Return [X, Y] of the center of cell containing provided text 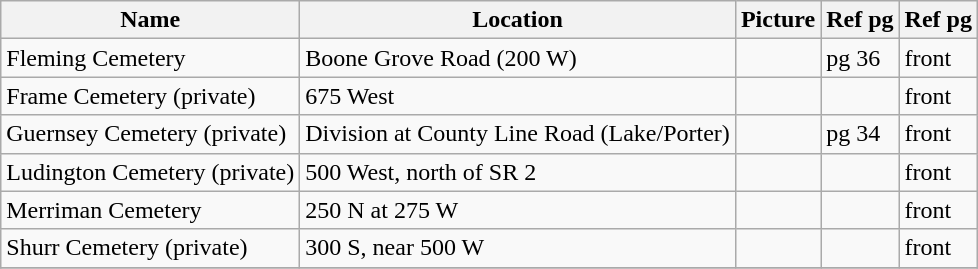
Frame Cemetery (private) [150, 96]
500 West, north of SR 2 [518, 172]
Merriman Cemetery [150, 210]
Picture [778, 20]
Shurr Cemetery (private) [150, 248]
Division at County Line Road (Lake/Porter) [518, 134]
Name [150, 20]
300 S, near 500 W [518, 248]
Guernsey Cemetery (private) [150, 134]
pg 34 [860, 134]
Fleming Cemetery [150, 58]
250 N at 275 W [518, 210]
Ludington Cemetery (private) [150, 172]
pg 36 [860, 58]
Boone Grove Road (200 W) [518, 58]
675 West [518, 96]
Location [518, 20]
